Provide the [x, y] coordinate of the cell's center where the given text is located.  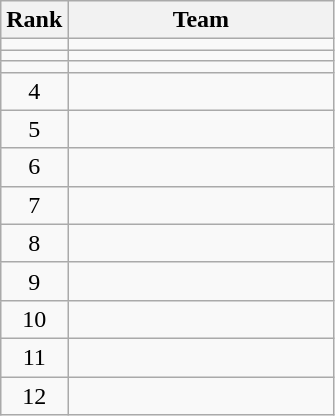
Team [201, 20]
12 [34, 395]
4 [34, 91]
6 [34, 167]
9 [34, 281]
11 [34, 357]
5 [34, 129]
7 [34, 205]
10 [34, 319]
Rank [34, 20]
8 [34, 243]
